Locate the cell with the specified text and output its [X, Y] center coordinate. 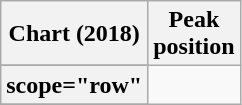
Peak position [194, 34]
scope="row" [74, 85]
Chart (2018) [74, 34]
